Pinpoint the cell where the given text exists, returning its [X, Y] midpoint coordinate. 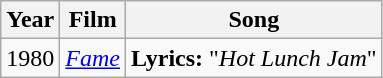
Film [93, 20]
Year [30, 20]
1980 [30, 58]
Song [254, 20]
Fame [93, 58]
Lyrics: "Hot Lunch Jam" [254, 58]
